Locate the cell with the specified text and output its (x, y) center coordinate. 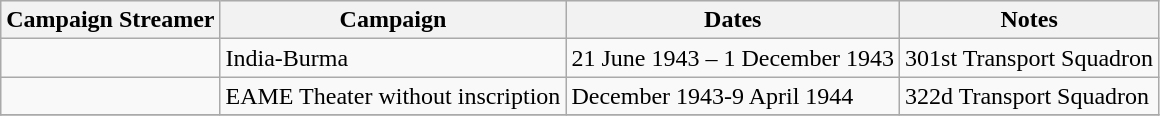
Campaign (393, 20)
Dates (733, 20)
India-Burma (393, 58)
Notes (1030, 20)
301st Transport Squadron (1030, 58)
322d Transport Squadron (1030, 96)
EAME Theater without inscription (393, 96)
21 June 1943 – 1 December 1943 (733, 58)
Campaign Streamer (110, 20)
December 1943-9 April 1944 (733, 96)
